Pinpoint the cell where the given text exists, returning its [x, y] midpoint coordinate. 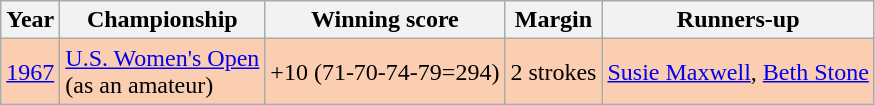
Margin [554, 20]
Susie Maxwell, Beth Stone [738, 72]
+10 (71-70-74-79=294) [385, 72]
2 strokes [554, 72]
Year [30, 20]
1967 [30, 72]
U.S. Women's Open(as an amateur) [162, 72]
Championship [162, 20]
Winning score [385, 20]
Runners-up [738, 20]
